Return the (x, y) coordinate for the center point of the cell that contains the specified text.  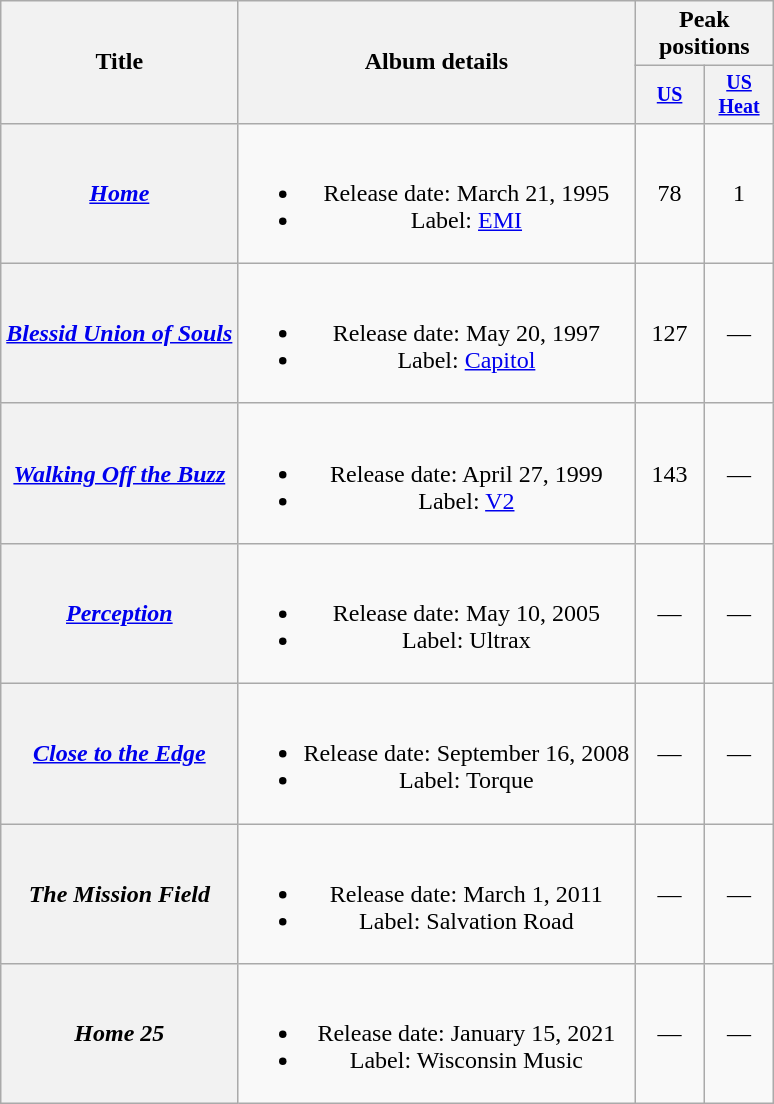
Home (120, 193)
Walking Off the Buzz (120, 473)
143 (670, 473)
US Heat (738, 94)
Release date: April 27, 1999Label: V2 (436, 473)
Release date: January 15, 2021Label: Wisconsin Music (436, 1034)
Album details (436, 62)
Release date: May 20, 1997Label: Capitol (436, 333)
127 (670, 333)
Release date: March 1, 2011Label: Salvation Road (436, 894)
1 (738, 193)
US (670, 94)
Release date: March 21, 1995Label: EMI (436, 193)
Blessid Union of Souls (120, 333)
Home 25 (120, 1034)
Perception (120, 613)
78 (670, 193)
Release date: September 16, 2008Label: Torque (436, 754)
Close to the Edge (120, 754)
Peak positions (704, 34)
Title (120, 62)
The Mission Field (120, 894)
Release date: May 10, 2005Label: Ultrax (436, 613)
